Locate the cell with the specified text and output its (x, y) center coordinate. 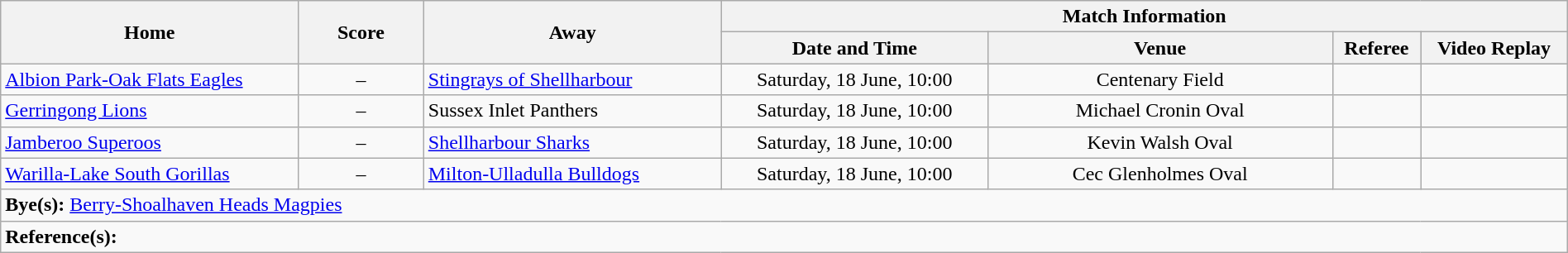
Bye(s): Berry-Shoalhaven Heads Magpies (784, 205)
Venue (1159, 48)
Albion Park-Oak Flats Eagles (150, 79)
Centenary Field (1159, 79)
Score (361, 32)
Video Replay (1494, 48)
Home (150, 32)
Referee (1376, 48)
Sussex Inlet Panthers (572, 111)
Cec Glenholmes Oval (1159, 174)
Reference(s): (784, 236)
Warilla-Lake South Gorillas (150, 174)
Gerringong Lions (150, 111)
Date and Time (854, 48)
Stingrays of Shellharbour (572, 79)
Shellharbour Sharks (572, 142)
Away (572, 32)
Match Information (1145, 17)
Milton-Ulladulla Bulldogs (572, 174)
Kevin Walsh Oval (1159, 142)
Michael Cronin Oval (1159, 111)
Jamberoo Superoos (150, 142)
